Locate the cell with the specified text and output its [X, Y] center coordinate. 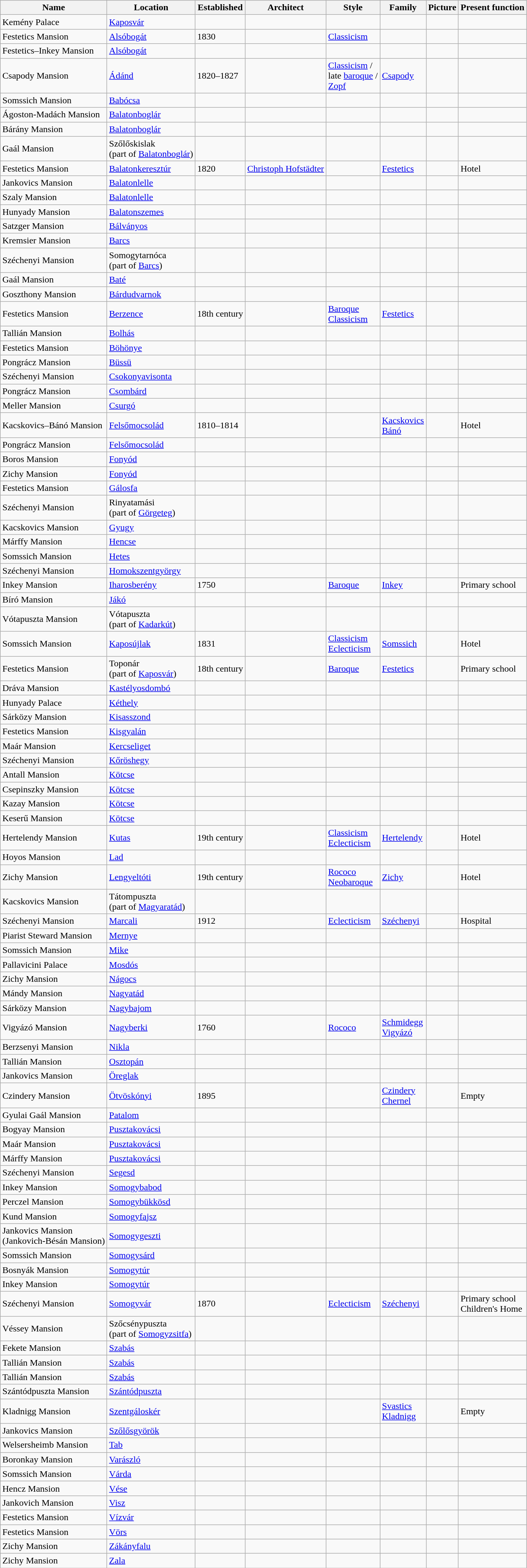
Csurgó [151, 405]
1870 [220, 1304]
Gyulai Gaál Mansion [54, 1115]
Festetics–Inkey Mansion [54, 51]
1810–1814 [220, 425]
Tab [151, 1445]
Toponár (part of Kaposvár) [151, 668]
Rococo [353, 1027]
Mándy Mansion [54, 993]
Mike [151, 950]
Vízvár [151, 1517]
Nagyberki [151, 1027]
Szőlőskislak (part of Balatonboglár) [151, 149]
Czindery Chernel [403, 1096]
Böhönye [151, 348]
Somogyvár [151, 1304]
Picture [442, 8]
Hunyady Palace [54, 702]
Balatonszemes [151, 211]
Patalom [151, 1115]
Jankovics Mansion (Jankovich-Bésán Mansion) [54, 1235]
Kemény Palace [54, 22]
Welsersheimb Mansion [54, 1445]
Name [54, 8]
Somogyfajsz [151, 1216]
Csombárd [151, 391]
Kladnigg Mansion [54, 1411]
Somogysárd [151, 1255]
Kremsier Mansion [54, 241]
Antall Mansion [54, 775]
Ötvöskónyi [151, 1096]
Hunyady Mansion [54, 211]
Established [220, 8]
Svastics Kladnigg [403, 1411]
Öreglak [151, 1076]
Kutas [151, 838]
Szőlősgyörök [151, 1431]
Lengyeltóti [151, 877]
Baroque Classicism [353, 314]
Rococo Neobaroque [353, 877]
Csokonyavisonta [151, 377]
Baté [151, 280]
Somogybabod [151, 1187]
Kőröshegy [151, 760]
Hospital [492, 921]
Büssü [151, 362]
Keserű Mansion [54, 818]
Babócsa [151, 100]
Varászló [151, 1459]
Boronkay Mansion [54, 1459]
Zichy [403, 877]
Vése [151, 1488]
Perczel Mansion [54, 1202]
Kaposvár [151, 22]
Satzger Mansion [54, 226]
1750 [220, 585]
Kisasszond [151, 717]
Jankovich Mansion [54, 1503]
Nagybajom [151, 1008]
Kund Mansion [54, 1216]
Vótapuszta (part of Kadarkút) [151, 619]
Balatonkeresztúr [151, 168]
Hertelendy [403, 838]
Nagyatád [151, 993]
Vótapuszta Mansion [54, 619]
Visz [151, 1503]
Iharosberény [151, 585]
Tátompuszta (part of Magyaratád) [151, 901]
Szentgáloskér [151, 1411]
Bogyay Mansion [54, 1129]
Hoyos Mansion [54, 857]
Kacskovics–Bánó Mansion [54, 425]
Mernye [151, 935]
Pallavicini Palace [54, 964]
Meller Mansion [54, 405]
Czindery Mansion [54, 1096]
Boros Mansion [54, 459]
Véssey Mansion [54, 1329]
1820 [220, 168]
Bálványos [151, 226]
Zákányfalu [151, 1546]
Kercseliget [151, 746]
Nágocs [151, 979]
Segesd [151, 1173]
Berzsenyi Mansion [54, 1047]
Szaly Mansion [54, 197]
Csepinszky Mansion [54, 789]
Bárány Mansion [54, 129]
Ágoston-Madách Mansion [54, 115]
Bárdudvarnok [151, 294]
Goszthony Mansion [54, 294]
Classicism [353, 36]
Zala [151, 1561]
Somssich [403, 644]
Architect [286, 8]
Osztopán [151, 1062]
Inkey [403, 585]
Vigyázó Mansion [54, 1027]
Szőcsénypuszta (part of Somogyzsitfa) [151, 1329]
Kastélyosdombó [151, 688]
Rinyatamási (part of Görgeteg) [151, 508]
Berzence [151, 314]
Piarist Steward Mansion [54, 935]
Marcali [151, 921]
1912 [220, 921]
Somogytarnóca (part of Barcs) [151, 260]
1760 [220, 1027]
Szántódpuszta [151, 1391]
Somogybükkösd [151, 1202]
Kaposújlak [151, 644]
Fekete Mansion [54, 1348]
Bolhás [151, 333]
Dráva Mansion [54, 688]
Hetes [151, 556]
Family [403, 8]
Somogygeszti [151, 1235]
Gyugy [151, 527]
Hertelendy Mansion [54, 838]
Christoph Hofstädter [286, 168]
Primary school Children's Home [492, 1304]
Location [151, 8]
Jákó [151, 599]
1820–1827 [220, 76]
Csapody Mansion [54, 76]
Hencse [151, 542]
Várda [151, 1474]
Ádánd [151, 76]
Style [353, 8]
Kéthely [151, 702]
Szántódpuszta Mansion [54, 1391]
Kisgyalán [151, 731]
Lad [151, 857]
Mosdós [151, 964]
1895 [220, 1096]
Vörs [151, 1532]
Nikla [151, 1047]
Kazay Mansion [54, 804]
Homokszentgyörgy [151, 571]
Gálosfa [151, 488]
Barcs [151, 241]
Present function [492, 8]
Schmidegg Vigyázó [403, 1027]
Csapody [403, 76]
Hencz Mansion [54, 1488]
Classicism / late baroque / Zopf [353, 76]
1831 [220, 644]
Bíró Mansion [54, 599]
Kacskovics Bánó [403, 425]
Bosnyák Mansion [54, 1270]
1830 [220, 36]
